Detect which cell encompasses the target text, then output its (X, Y) center coordinate. 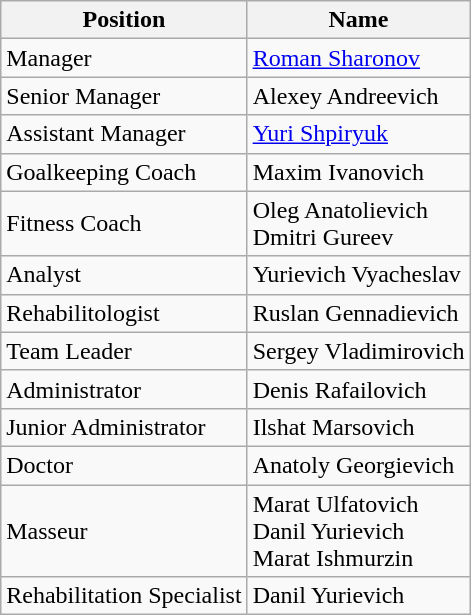
Alexey Andreevich (358, 96)
Team Leader (124, 351)
Masseur (124, 530)
Danil Yurievich (358, 596)
Name (358, 20)
Maxim Ivanovich (358, 172)
Fitness Coach (124, 224)
Position (124, 20)
Roman Sharonov (358, 58)
Oleg Anatolievich Dmitri Gureev (358, 224)
Marat Ulfatovich Danil Yurievich Marat Ishmurzin (358, 530)
Doctor (124, 465)
Goalkeeping Coach (124, 172)
Denis Rafailovich (358, 389)
Ruslan Gennadievich (358, 313)
Senior Manager (124, 96)
Yurievich Vyacheslav (358, 275)
Junior Administrator (124, 427)
Administrator (124, 389)
Manager (124, 58)
Rehabilitation Specialist (124, 596)
Ilshat Marsovich (358, 427)
Analyst (124, 275)
Assistant Manager (124, 134)
Rehabilitologist (124, 313)
Sergey Vladimirovich (358, 351)
Yuri Shpiryuk (358, 134)
Anatoly Georgievich (358, 465)
